Find where the given text appears and provide that cell's center as [X, Y] coordinate. 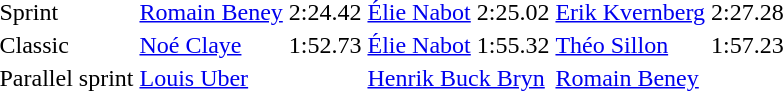
Élie Nabot [419, 45]
1:52.73 [325, 45]
Noé Claye [211, 45]
Théo Sillon [630, 45]
1:55.32 [513, 45]
